Scan for the cell matching the given text and deliver its [X, Y] coordinate at center. 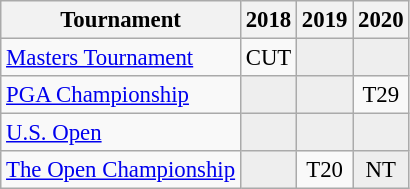
2020 [381, 20]
2018 [268, 20]
NT [381, 170]
The Open Championship [121, 170]
CUT [268, 58]
Tournament [121, 20]
Masters Tournament [121, 58]
T20 [325, 170]
T29 [381, 95]
2019 [325, 20]
PGA Championship [121, 95]
U.S. Open [121, 133]
